For the text-containing cell, return its midpoint in [X, Y] coordinate format. 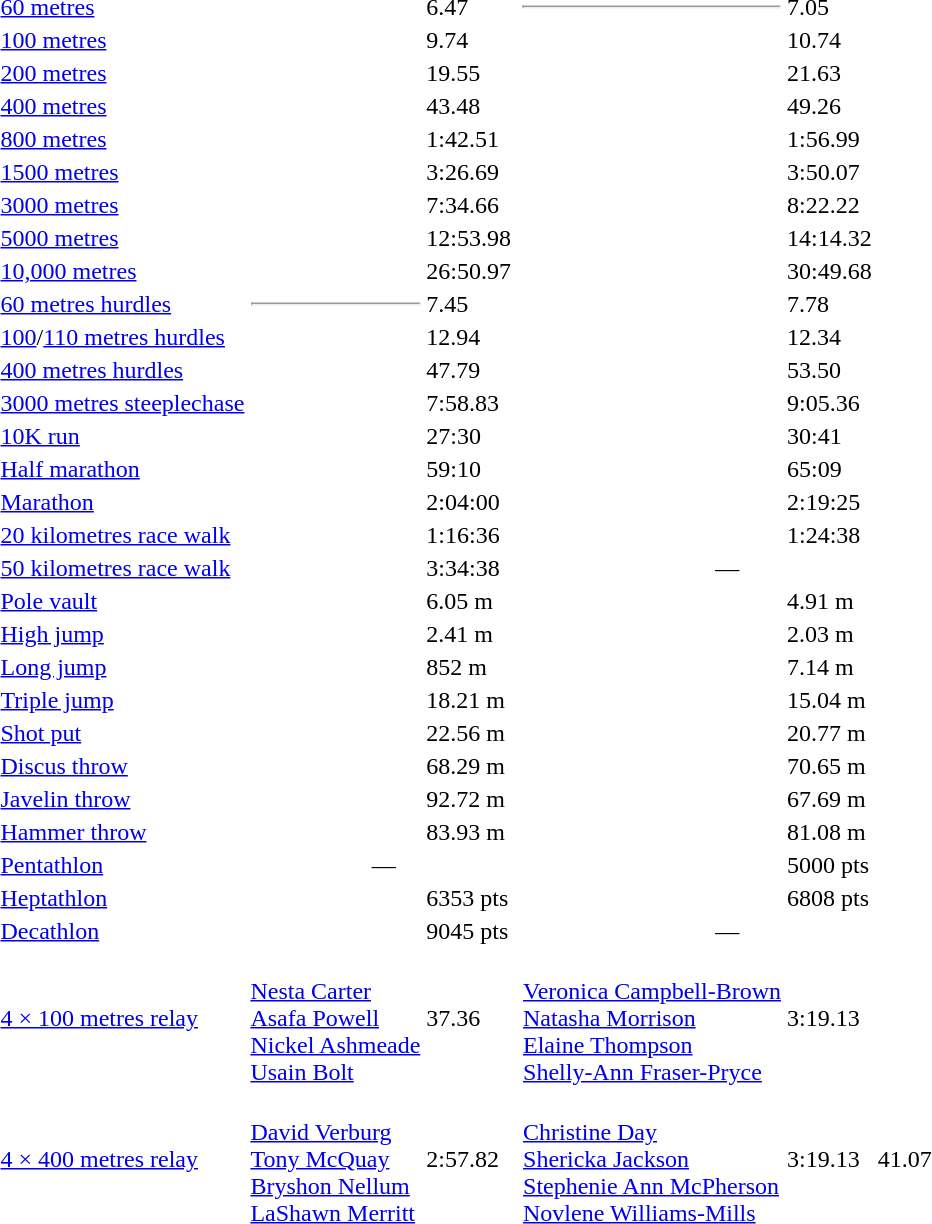
92.72 m [469, 799]
7.14 m [829, 667]
9:05.36 [829, 403]
68.29 m [469, 766]
53.50 [829, 370]
— [384, 865]
65:09 [829, 469]
1:42.51 [469, 139]
2:19:25 [829, 502]
49.26 [829, 106]
12.94 [469, 337]
6.05 m [469, 601]
5000 pts [829, 865]
12:53.98 [469, 238]
3:34:38 [469, 568]
14:14.32 [829, 238]
4.91 m [829, 601]
37.36 [469, 1018]
2:04:00 [469, 502]
7.78 [829, 304]
2.03 m [829, 634]
6808 pts [829, 898]
67.69 m [829, 799]
1:16:36 [469, 535]
7.45 [469, 304]
1:56.99 [829, 139]
7:34.66 [469, 205]
59:10 [469, 469]
12.34 [829, 337]
7:58.83 [469, 403]
18.21 m [469, 700]
2.41 m [469, 634]
81.08 m [829, 832]
21.63 [829, 73]
9.74 [469, 40]
43.48 [469, 106]
30:49.68 [829, 271]
27:30 [469, 436]
3:26.69 [469, 172]
19.55 [469, 73]
70.65 m [829, 766]
8:22.22 [829, 205]
852 m [469, 667]
6353 pts [469, 898]
22.56 m [469, 733]
30:41 [829, 436]
83.93 m [469, 832]
15.04 m [829, 700]
Nesta CarterAsafa PowellNickel AshmeadeUsain Bolt [336, 1018]
1:24:38 [829, 535]
3:50.07 [829, 172]
9045 pts [469, 931]
10.74 [829, 40]
26:50.97 [469, 271]
3:19.13 [829, 1018]
47.79 [469, 370]
Veronica Campbell-BrownNatasha MorrisonElaine ThompsonShelly-Ann Fraser-Pryce [652, 1018]
20.77 m [829, 733]
